Scan for the cell matching the given text and deliver its [X, Y] coordinate at center. 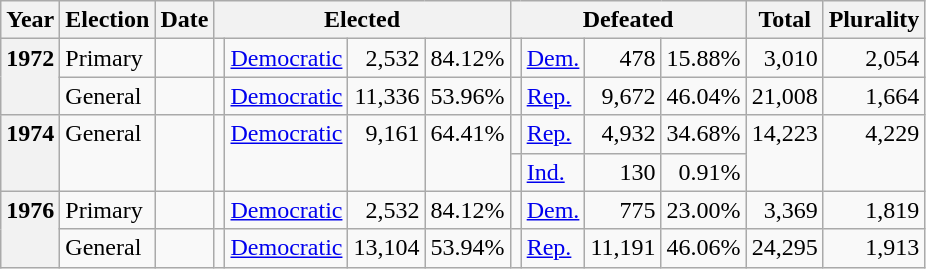
9,672 [623, 96]
Plurality [874, 20]
1,819 [874, 210]
Date [184, 20]
46.06% [704, 248]
1,913 [874, 248]
130 [623, 172]
Election [108, 20]
Ind. [553, 172]
478 [623, 58]
34.68% [704, 134]
14,223 [784, 153]
11,336 [386, 96]
1974 [30, 153]
24,295 [784, 248]
1972 [30, 77]
1,664 [874, 96]
775 [623, 210]
53.94% [468, 248]
3,369 [784, 210]
Elected [362, 20]
21,008 [784, 96]
9,161 [386, 153]
2,054 [874, 58]
46.04% [704, 96]
Year [30, 20]
3,010 [784, 58]
11,191 [623, 248]
4,932 [623, 134]
Total [784, 20]
1976 [30, 229]
15.88% [704, 58]
Defeated [628, 20]
13,104 [386, 248]
0.91% [704, 172]
53.96% [468, 96]
64.41% [468, 153]
23.00% [704, 210]
4,229 [874, 153]
